Detect which cell encompasses the target text, then output its (X, Y) center coordinate. 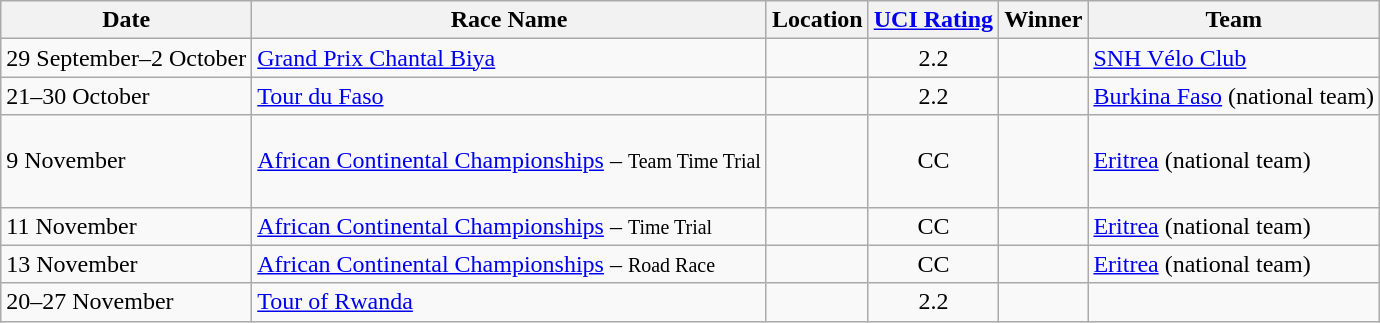
SNH Vélo Club (1234, 58)
Team (1234, 20)
Location (817, 20)
20–27 November (126, 302)
11 November (126, 226)
Burkina Faso (national team) (1234, 96)
Race Name (510, 20)
African Continental Championships – Road Race (510, 264)
UCI Rating (933, 20)
29 September–2 October (126, 58)
African Continental Championships – Team Time Trial (510, 161)
African Continental Championships – Time Trial (510, 226)
Grand Prix Chantal Biya (510, 58)
9 November (126, 161)
13 November (126, 264)
21–30 October (126, 96)
Winner (1044, 20)
Date (126, 20)
Tour du Faso (510, 96)
Tour of Rwanda (510, 302)
